Output the [X, Y] coordinate of the center of the cell containing the given text.  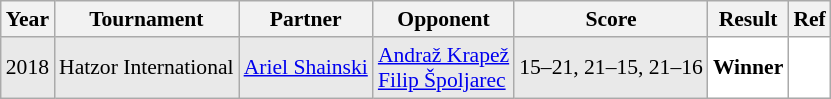
15–21, 21–15, 21–16 [611, 68]
Year [28, 19]
Hatzor International [146, 68]
Andraž Krapež Filip Špoljarec [444, 68]
2018 [28, 68]
Ref [809, 19]
Score [611, 19]
Tournament [146, 19]
Result [748, 19]
Opponent [444, 19]
Ariel Shainski [306, 68]
Winner [748, 68]
Partner [306, 19]
